For the text-containing cell, return its midpoint in [X, Y] coordinate format. 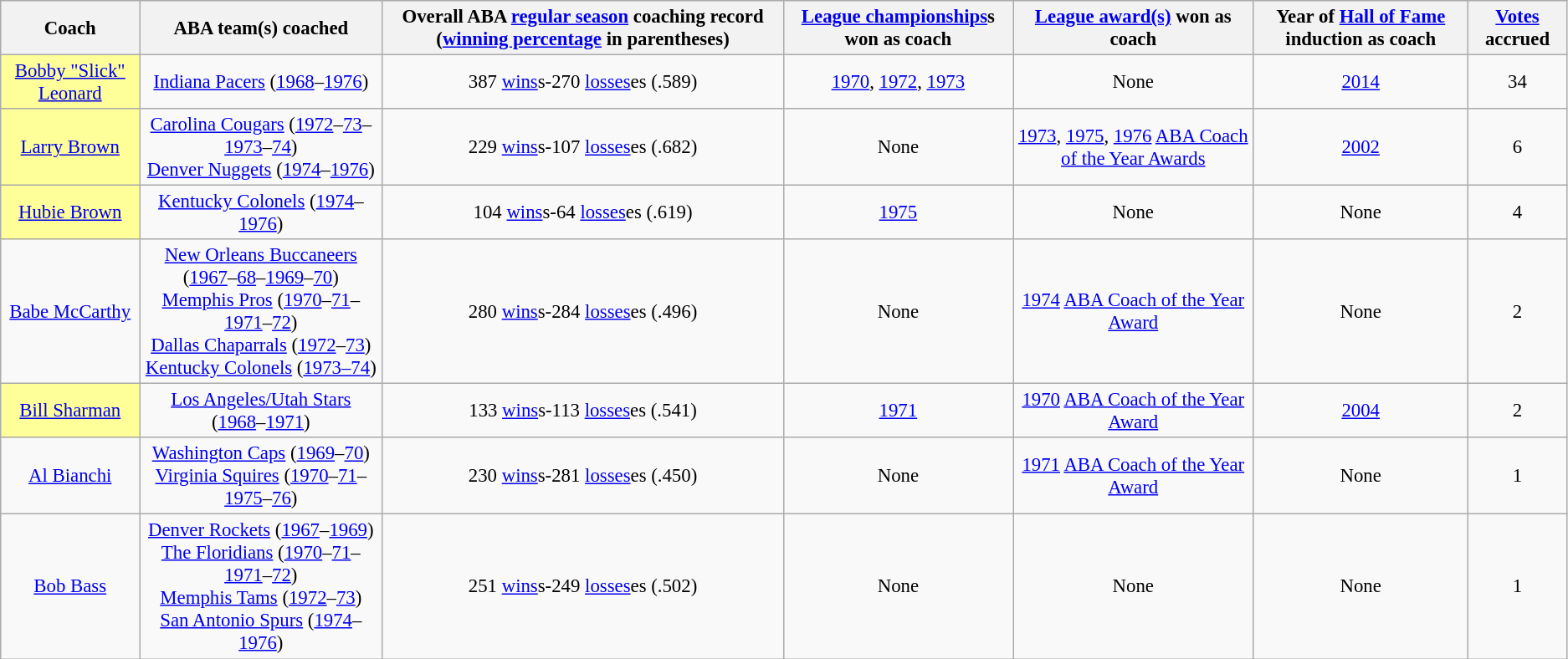
2004 [1360, 411]
Overall ABA regular season coaching record (winning percentage in parentheses) [582, 28]
Carolina Cougars (1972–73–1973–74) Denver Nuggets (1974–1976) [261, 147]
1971 ABA Coach of the Year Award [1133, 477]
Bob Bass [70, 587]
1971 [898, 411]
League award(s) won as coach [1133, 28]
New Orleans Buccaneers (1967–68–1969–70) Memphis Pros (1970–71–1971–72) Dallas Chaparrals (1972–73) Kentucky Colonels (1973–74) [261, 311]
Year of Hall of Fame induction as coach [1360, 28]
Kentucky Colonels (1974–1976) [261, 212]
1970, 1972, 1973 [898, 82]
1974 ABA Coach of the Year Award [1133, 311]
Bill Sharman [70, 411]
Coach [70, 28]
387 winss-270 losseses (.589) [582, 82]
Indiana Pacers (1968–1976) [261, 82]
Babe McCarthy [70, 311]
6 [1517, 147]
Votes accrued [1517, 28]
4 [1517, 212]
Larry Brown [70, 147]
2014 [1360, 82]
1975 [898, 212]
230 winss-281 losseses (.450) [582, 477]
2002 [1360, 147]
1973, 1975, 1976 ABA Coach of the Year Awards [1133, 147]
Denver Rockets (1967–1969) The Floridians (1970–71–1971–72) Memphis Tams (1972–73) San Antonio Spurs (1974–1976) [261, 587]
Washington Caps (1969–70) Virginia Squires (1970–71–1975–76) [261, 477]
104 winss-64 losseses (.619) [582, 212]
229 winss-107 losseses (.682) [582, 147]
251 winss-249 losseses (.502) [582, 587]
Hubie Brown [70, 212]
League championshipss won as coach [898, 28]
Los Angeles/Utah Stars (1968–1971) [261, 411]
Al Bianchi [70, 477]
133 winss-113 losseses (.541) [582, 411]
1970 ABA Coach of the Year Award [1133, 411]
ABA team(s) coached [261, 28]
34 [1517, 82]
Bobby "Slick" Leonard [70, 82]
280 winss-284 losseses (.496) [582, 311]
